Search for the cell housing the specified text and yield its [X, Y] center coordinate. 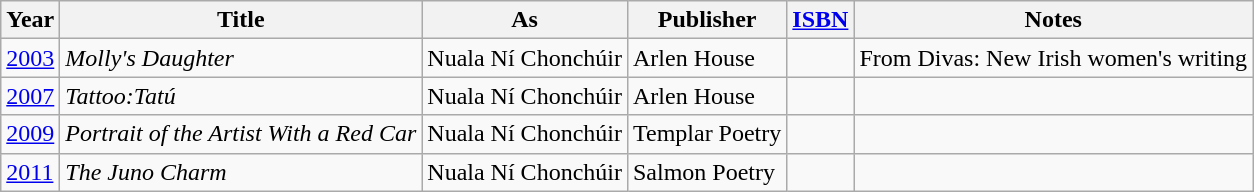
ISBN [820, 20]
Title [241, 20]
Salmon Poetry [706, 172]
As [525, 20]
Tattoo:Tatú [241, 96]
The Juno Charm [241, 172]
Portrait of the Artist With a Red Car [241, 134]
Publisher [706, 20]
2011 [30, 172]
From Divas: New Irish women's writing [1054, 58]
Notes [1054, 20]
Molly's Daughter [241, 58]
2003 [30, 58]
2009 [30, 134]
Year [30, 20]
2007 [30, 96]
Templar Poetry [706, 134]
